Search for the cell housing the specified text and yield its [X, Y] center coordinate. 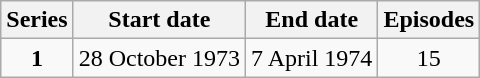
End date [311, 20]
1 [37, 58]
Series [37, 20]
7 April 1974 [311, 58]
28 October 1973 [159, 58]
Episodes [429, 20]
Start date [159, 20]
15 [429, 58]
